Locate the cell with the specified text and output its [X, Y] center coordinate. 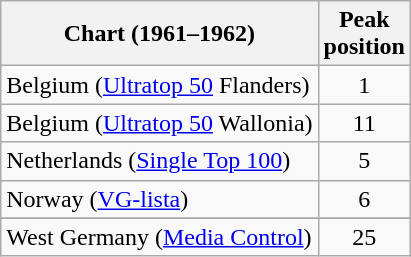
6 [364, 199]
Peakposition [364, 34]
25 [364, 237]
5 [364, 161]
Belgium (Ultratop 50 Wallonia) [160, 123]
Netherlands (Single Top 100) [160, 161]
Belgium (Ultratop 50 Flanders) [160, 85]
Chart (1961–1962) [160, 34]
Norway (VG-lista) [160, 199]
11 [364, 123]
West Germany (Media Control) [160, 237]
1 [364, 85]
